Output the (X, Y) coordinate of the center of the cell containing the given text.  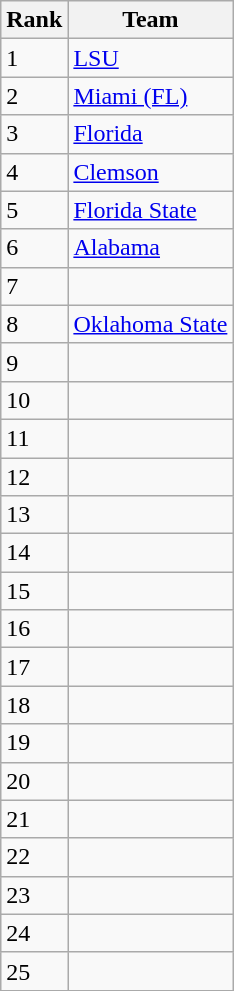
6 (34, 248)
Florida State (150, 210)
Miami (FL) (150, 96)
10 (34, 400)
Oklahoma State (150, 324)
2 (34, 96)
Alabama (150, 248)
18 (34, 705)
12 (34, 477)
22 (34, 857)
Florida (150, 134)
23 (34, 895)
17 (34, 667)
LSU (150, 58)
16 (34, 629)
11 (34, 438)
8 (34, 324)
19 (34, 743)
21 (34, 819)
5 (34, 210)
Rank (34, 20)
25 (34, 971)
1 (34, 58)
14 (34, 553)
4 (34, 172)
15 (34, 591)
Clemson (150, 172)
3 (34, 134)
20 (34, 781)
Team (150, 20)
9 (34, 362)
13 (34, 515)
24 (34, 933)
7 (34, 286)
